Identify which cell holds the provided text, then report its (x, y) central coordinate. 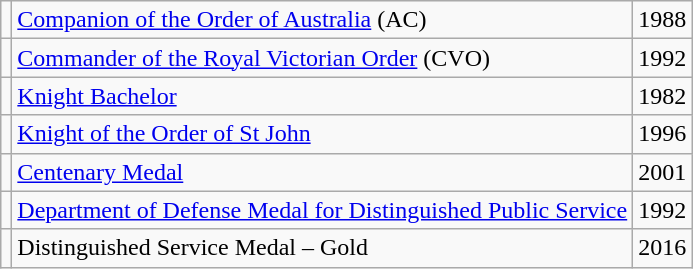
2001 (662, 172)
Centenary Medal (322, 172)
2016 (662, 248)
Knight Bachelor (322, 96)
1988 (662, 20)
1996 (662, 134)
1982 (662, 96)
Department of Defense Medal for Distinguished Public Service (322, 210)
Knight of the Order of St John (322, 134)
Companion of the Order of Australia (AC) (322, 20)
Commander of the Royal Victorian Order (CVO) (322, 58)
Distinguished Service Medal – Gold (322, 248)
